Return [X, Y] of the center of cell containing provided text 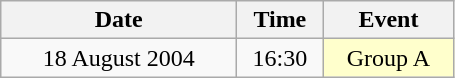
18 August 2004 [119, 58]
Group A [388, 58]
Event [388, 20]
16:30 [280, 58]
Time [280, 20]
Date [119, 20]
